Identify which cell holds the provided text, then report its [x, y] central coordinate. 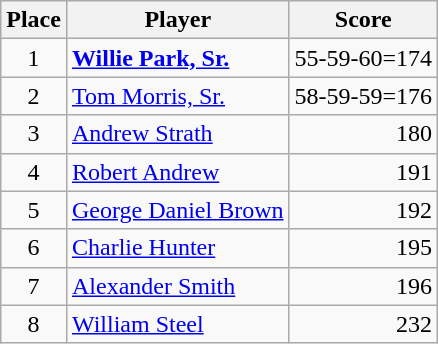
6 [34, 248]
2 [34, 96]
7 [34, 286]
232 [364, 324]
Charlie Hunter [178, 248]
Robert Andrew [178, 172]
4 [34, 172]
George Daniel Brown [178, 210]
58-59-59=176 [364, 96]
180 [364, 134]
1 [34, 58]
Player [178, 20]
Tom Morris, Sr. [178, 96]
Andrew Strath [178, 134]
195 [364, 248]
55-59-60=174 [364, 58]
8 [34, 324]
5 [34, 210]
3 [34, 134]
William Steel [178, 324]
191 [364, 172]
Willie Park, Sr. [178, 58]
Alexander Smith [178, 286]
196 [364, 286]
192 [364, 210]
Score [364, 20]
Place [34, 20]
